Determine the (X, Y) coordinate at the center of the cell enclosing the given text.  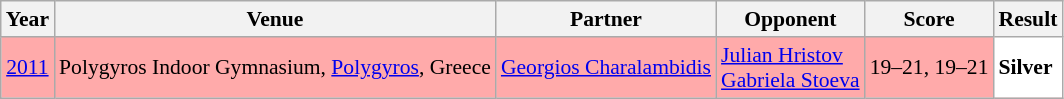
Opponent (790, 19)
Silver (1028, 68)
Year (28, 19)
Georgios Charalambidis (606, 68)
19–21, 19–21 (930, 68)
Julian Hristov Gabriela Stoeva (790, 68)
Result (1028, 19)
Score (930, 19)
Partner (606, 19)
2011 (28, 68)
Polygyros Indoor Gymnasium, Polygyros, Greece (275, 68)
Venue (275, 19)
